Locate the cell with the specified text and output its [X, Y] center coordinate. 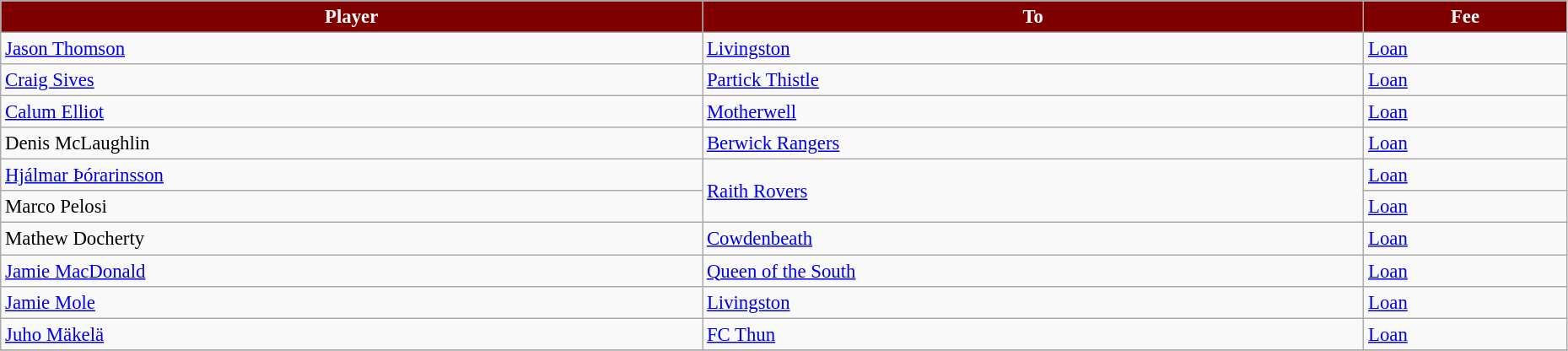
Fee [1466, 17]
Mathew Docherty [352, 239]
Queen of the South [1033, 271]
Motherwell [1033, 112]
Partick Thistle [1033, 80]
Jamie Mole [352, 302]
FC Thun [1033, 334]
Craig Sives [352, 80]
Jason Thomson [352, 49]
Denis McLaughlin [352, 143]
Raith Rovers [1033, 191]
Marco Pelosi [352, 207]
Berwick Rangers [1033, 143]
Hjálmar Þórarinsson [352, 175]
Jamie MacDonald [352, 271]
Player [352, 17]
Cowdenbeath [1033, 239]
Juho Mäkelä [352, 334]
Calum Elliot [352, 112]
To [1033, 17]
